Capture the cell that displays the provided text and extract its [X, Y] central coordinate. 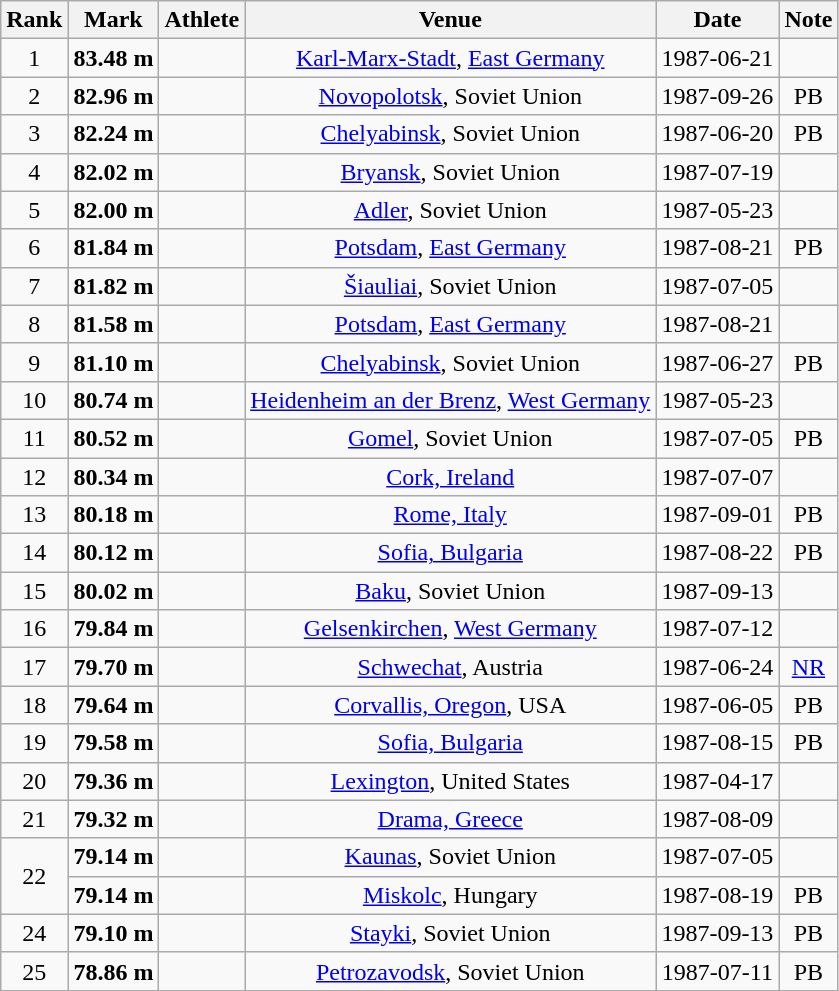
1987-04-17 [718, 781]
1987-06-20 [718, 134]
7 [34, 286]
80.74 m [114, 400]
25 [34, 971]
Kaunas, Soviet Union [450, 857]
Drama, Greece [450, 819]
Miskolc, Hungary [450, 895]
4 [34, 172]
1987-06-21 [718, 58]
3 [34, 134]
1 [34, 58]
1987-07-19 [718, 172]
1987-08-19 [718, 895]
1987-09-26 [718, 96]
82.96 m [114, 96]
19 [34, 743]
5 [34, 210]
Cork, Ireland [450, 477]
82.24 m [114, 134]
Baku, Soviet Union [450, 591]
1987-07-11 [718, 971]
Date [718, 20]
Gelsenkirchen, West Germany [450, 629]
18 [34, 705]
1987-08-15 [718, 743]
1987-08-22 [718, 553]
79.32 m [114, 819]
Gomel, Soviet Union [450, 438]
80.52 m [114, 438]
Bryansk, Soviet Union [450, 172]
79.84 m [114, 629]
1987-06-24 [718, 667]
Karl-Marx-Stadt, East Germany [450, 58]
8 [34, 324]
1987-07-12 [718, 629]
Šiauliai, Soviet Union [450, 286]
1987-06-27 [718, 362]
Rome, Italy [450, 515]
80.34 m [114, 477]
14 [34, 553]
81.84 m [114, 248]
12 [34, 477]
83.48 m [114, 58]
82.00 m [114, 210]
Novopolotsk, Soviet Union [450, 96]
1987-07-07 [718, 477]
6 [34, 248]
11 [34, 438]
NR [808, 667]
Petrozavodsk, Soviet Union [450, 971]
81.82 m [114, 286]
16 [34, 629]
78.86 m [114, 971]
24 [34, 933]
Note [808, 20]
15 [34, 591]
Rank [34, 20]
Adler, Soviet Union [450, 210]
79.70 m [114, 667]
Venue [450, 20]
17 [34, 667]
21 [34, 819]
13 [34, 515]
20 [34, 781]
10 [34, 400]
79.58 m [114, 743]
82.02 m [114, 172]
22 [34, 876]
2 [34, 96]
Schwechat, Austria [450, 667]
79.10 m [114, 933]
81.10 m [114, 362]
81.58 m [114, 324]
80.18 m [114, 515]
1987-08-09 [718, 819]
Heidenheim an der Brenz, West Germany [450, 400]
Mark [114, 20]
9 [34, 362]
Lexington, United States [450, 781]
79.36 m [114, 781]
80.02 m [114, 591]
1987-09-01 [718, 515]
Corvallis, Oregon, USA [450, 705]
79.64 m [114, 705]
80.12 m [114, 553]
Athlete [202, 20]
1987-06-05 [718, 705]
Stayki, Soviet Union [450, 933]
